Output the [x, y] coordinate of the center of the cell containing the given text.  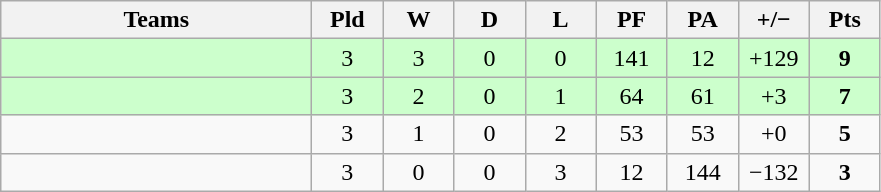
64 [632, 96]
Pld [348, 20]
W [418, 20]
7 [844, 96]
61 [702, 96]
−132 [774, 172]
5 [844, 134]
PF [632, 20]
D [490, 20]
PA [702, 20]
+3 [774, 96]
144 [702, 172]
Pts [844, 20]
+129 [774, 58]
9 [844, 58]
+0 [774, 134]
Teams [156, 20]
141 [632, 58]
L [560, 20]
+/− [774, 20]
